Extract the [X, Y] coordinate from the center of the cell holding the provided text.  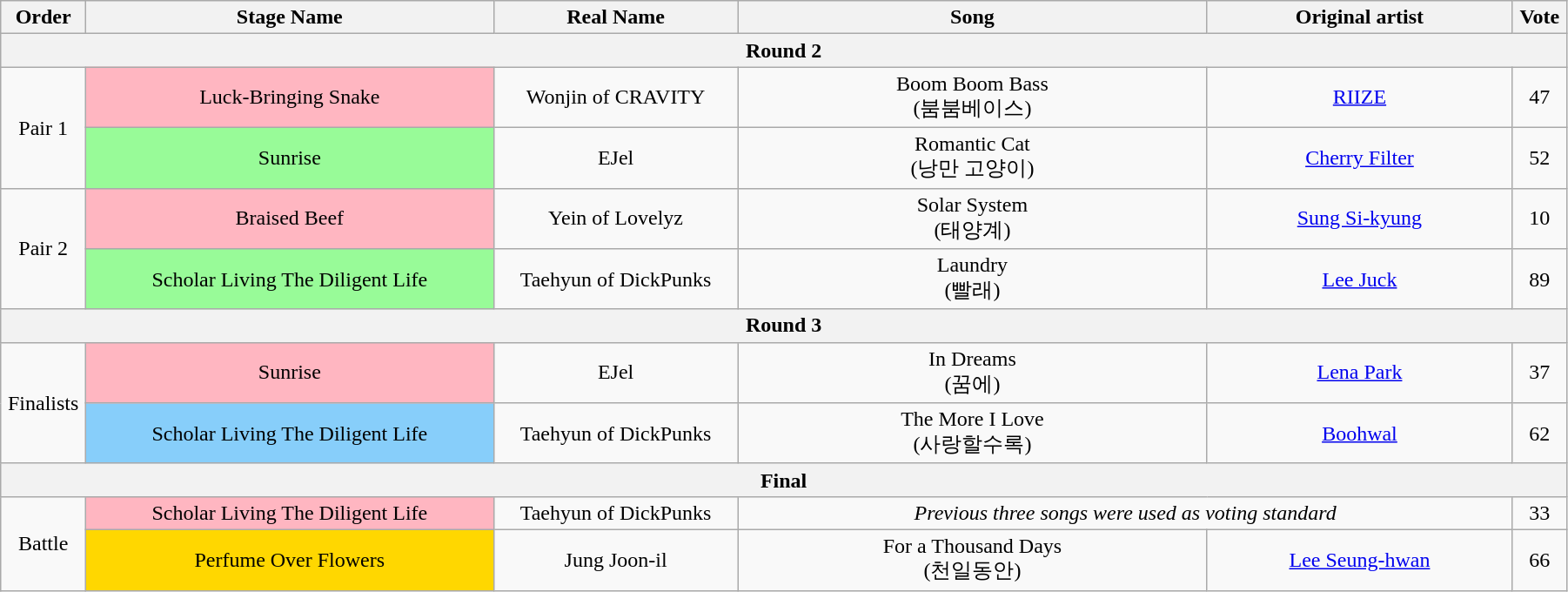
Jung Joon-il [616, 560]
Original artist [1359, 17]
10 [1539, 219]
62 [1539, 434]
Round 2 [784, 50]
Boom Boom Bass(붐붐베이스) [973, 98]
Lee Seung-hwan [1359, 560]
Lee Juck [1359, 279]
Real Name [616, 17]
33 [1539, 513]
Cherry Filter [1359, 158]
66 [1539, 560]
Laundry(빨래) [973, 279]
Sung Si-kyung [1359, 219]
Pair 1 [44, 127]
37 [1539, 373]
Solar System(태양계) [973, 219]
47 [1539, 98]
Lena Park [1359, 373]
Final [784, 480]
Song [973, 17]
Order [44, 17]
89 [1539, 279]
Romantic Cat(낭만 고양이) [973, 158]
52 [1539, 158]
For a Thousand Days(천일동안) [973, 560]
The More I Love(사랑할수록) [973, 434]
Vote [1539, 17]
RIIZE [1359, 98]
Round 3 [784, 326]
Pair 2 [44, 249]
Wonjin of CRAVITY [616, 98]
Stage Name [290, 17]
Perfume Over Flowers [290, 560]
Finalists [44, 402]
Previous three songs were used as voting standard [1125, 513]
Braised Beef [290, 219]
Yein of Lovelyz [616, 219]
Luck-Bringing Snake [290, 98]
In Dreams(꿈에) [973, 373]
Boohwal [1359, 434]
Battle [44, 543]
